Provide the (x, y) coordinate of the cell's center where the given text is located.  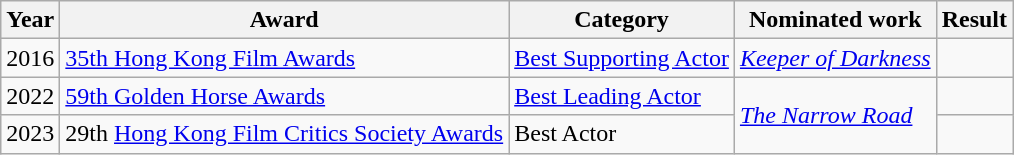
2016 (30, 58)
Category (622, 20)
Award (284, 20)
Best Actor (622, 134)
Year (30, 20)
The Narrow Road (835, 115)
59th Golden Horse Awards (284, 96)
Keeper of Darkness (835, 58)
Result (974, 20)
Best Supporting Actor (622, 58)
Best Leading Actor (622, 96)
2022 (30, 96)
35th Hong Kong Film Awards (284, 58)
29th Hong Kong Film Critics Society Awards (284, 134)
Nominated work (835, 20)
2023 (30, 134)
